Scan for the cell matching the given text and deliver its (X, Y) coordinate at center. 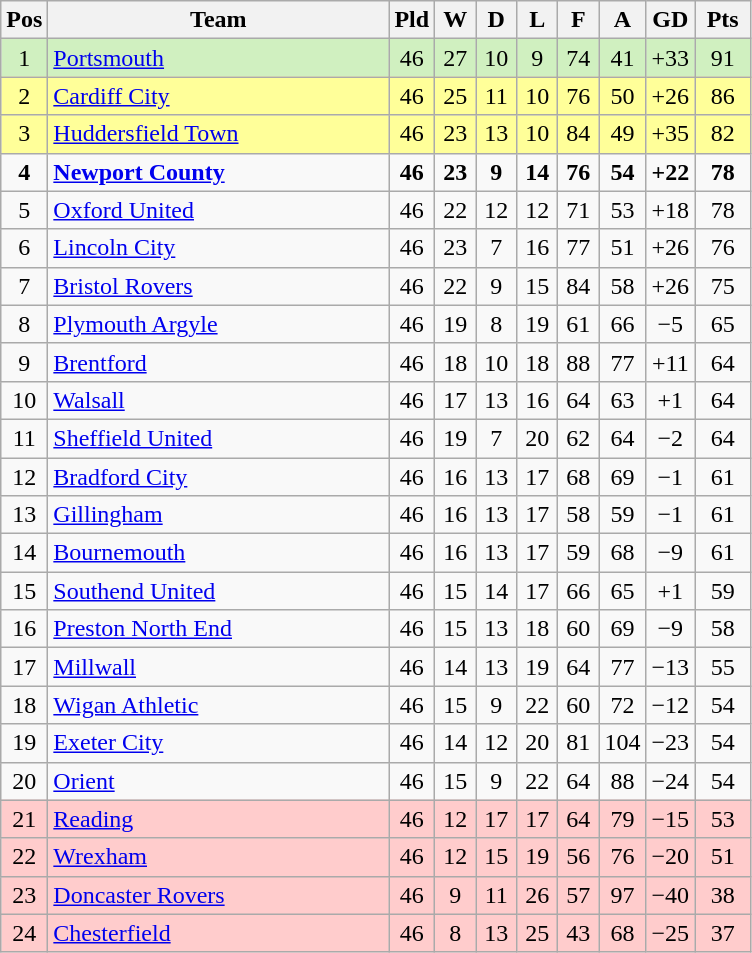
−13 (670, 667)
F (578, 20)
Preston North End (218, 629)
104 (622, 743)
Huddersfield Town (218, 134)
37 (723, 933)
+22 (670, 172)
71 (578, 210)
Bristol Rovers (218, 286)
Doncaster Rovers (218, 895)
56 (578, 857)
Sheffield United (218, 438)
Cardiff City (218, 96)
49 (622, 134)
Millwall (218, 667)
5 (24, 210)
75 (723, 286)
Reading (218, 819)
Oxford United (218, 210)
−40 (670, 895)
W (456, 20)
41 (622, 58)
Chesterfield (218, 933)
74 (578, 58)
A (622, 20)
Brentford (218, 362)
50 (622, 96)
GD (670, 20)
Portsmouth (218, 58)
72 (622, 705)
82 (723, 134)
26 (538, 895)
Southend United (218, 591)
63 (622, 400)
Wrexham (218, 857)
Newport County (218, 172)
55 (723, 667)
Team (218, 20)
−24 (670, 781)
43 (578, 933)
−5 (670, 324)
3 (24, 134)
Pld (412, 20)
Lincoln City (218, 248)
Orient (218, 781)
91 (723, 58)
81 (578, 743)
6 (24, 248)
24 (24, 933)
−23 (670, 743)
Walsall (218, 400)
1 (24, 58)
57 (578, 895)
4 (24, 172)
+33 (670, 58)
Wigan Athletic (218, 705)
79 (622, 819)
97 (622, 895)
D (496, 20)
62 (578, 438)
2 (24, 96)
Gillingham (218, 515)
−20 (670, 857)
Pos (24, 20)
38 (723, 895)
86 (723, 96)
+11 (670, 362)
21 (24, 819)
−2 (670, 438)
−25 (670, 933)
27 (456, 58)
Exeter City (218, 743)
+18 (670, 210)
−15 (670, 819)
Bradford City (218, 477)
+35 (670, 134)
L (538, 20)
Bournemouth (218, 553)
Plymouth Argyle (218, 324)
−12 (670, 705)
Pts (723, 20)
